Determine the [X, Y] coordinate at the center of the cell enclosing the given text.  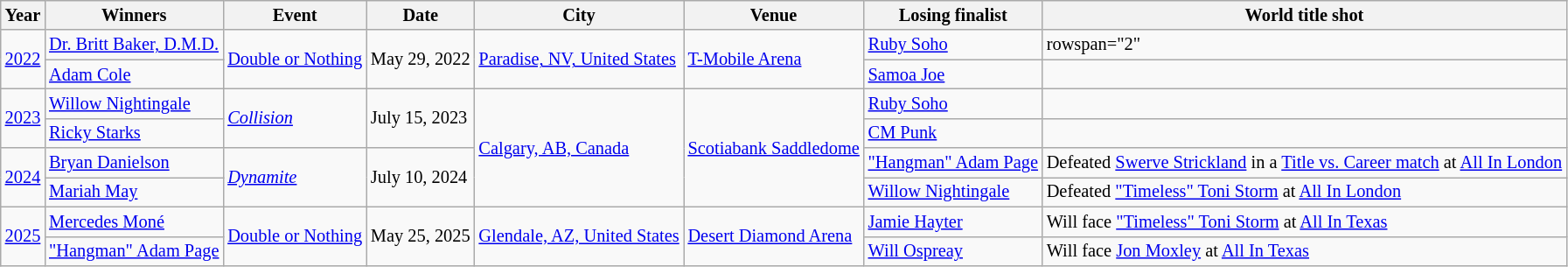
Event [295, 15]
2022 [23, 60]
Samoa Joe [953, 74]
Paradise, NV, United States [579, 60]
Dynamite [295, 177]
Jamie Hayter [953, 221]
Will face Jon Moxley at All In Texas [1305, 251]
Mariah May [134, 192]
May 25, 2025 [421, 236]
City [579, 15]
2024 [23, 177]
Defeated "Timeless" Toni Storm at All In London [1305, 192]
Ricky Starks [134, 133]
World title shot [1305, 15]
May 29, 2022 [421, 60]
Scotiabank Saddledome [774, 147]
Mercedes Moné [134, 221]
Losing finalist [953, 15]
rowspan="2" [1305, 45]
Desert Diamond Arena [774, 236]
Bryan Danielson [134, 163]
2023 [23, 117]
Dr. Britt Baker, D.M.D. [134, 45]
Winners [134, 15]
Will face "Timeless" Toni Storm at All In Texas [1305, 221]
Collision [295, 117]
July 15, 2023 [421, 117]
Will Ospreay [953, 251]
Calgary, AB, Canada [579, 147]
T-Mobile Arena [774, 60]
CM Punk [953, 133]
Date [421, 15]
Adam Cole [134, 74]
Glendale, AZ, United States [579, 236]
Defeated Swerve Strickland in a Title vs. Career match at All In London [1305, 163]
Venue [774, 15]
2025 [23, 236]
Year [23, 15]
July 10, 2024 [421, 177]
